Output the [X, Y] coordinate of the center of the cell containing the given text.  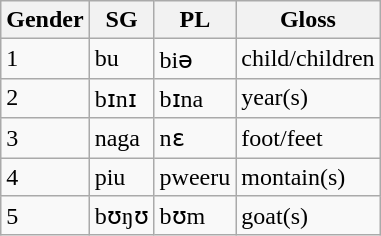
montain(s) [308, 177]
goat(s) [308, 216]
bʊŋʊ [122, 216]
PL [195, 20]
child/children [308, 59]
bu [122, 59]
1 [45, 59]
foot/feet [308, 138]
5 [45, 216]
naga [122, 138]
Gloss [308, 20]
pweeru [195, 177]
bɪna [195, 98]
year(s) [308, 98]
2 [45, 98]
Gender [45, 20]
nɛ [195, 138]
piu [122, 177]
bʊm [195, 216]
4 [45, 177]
bɪnɪ [122, 98]
SG [122, 20]
biə [195, 59]
3 [45, 138]
